Pinpoint the cell where the given text exists, returning its [X, Y] midpoint coordinate. 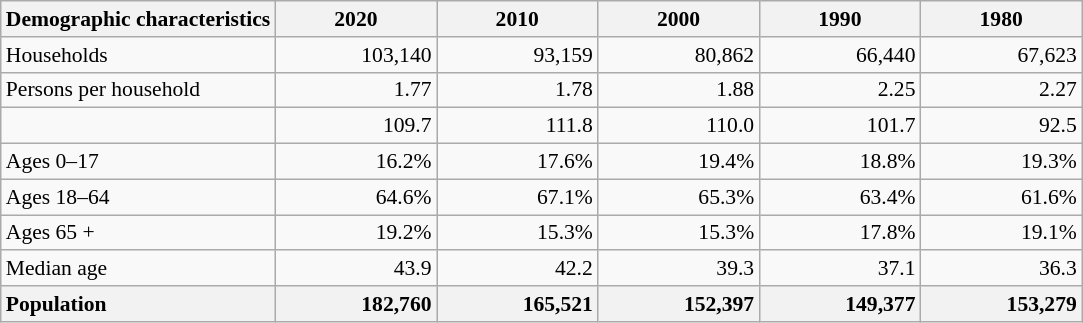
103,140 [356, 55]
Demographic characteristics [138, 19]
19.2% [356, 233]
110.0 [678, 126]
67.1% [518, 197]
61.6% [1002, 197]
18.8% [840, 162]
16.2% [356, 162]
19.3% [1002, 162]
Ages 0–17 [138, 162]
111.8 [518, 126]
149,377 [840, 304]
66,440 [840, 55]
1980 [1002, 19]
67,623 [1002, 55]
Ages 18–64 [138, 197]
92.5 [1002, 126]
65.3% [678, 197]
182,760 [356, 304]
2.27 [1002, 90]
2.25 [840, 90]
1.78 [518, 90]
101.7 [840, 126]
37.1 [840, 269]
19.1% [1002, 233]
17.6% [518, 162]
Households [138, 55]
2010 [518, 19]
42.2 [518, 269]
36.3 [1002, 269]
153,279 [1002, 304]
93,159 [518, 55]
63.4% [840, 197]
1990 [840, 19]
Persons per household [138, 90]
2020 [356, 19]
Ages 65 + [138, 233]
19.4% [678, 162]
Median age [138, 269]
165,521 [518, 304]
109.7 [356, 126]
1.88 [678, 90]
64.6% [356, 197]
80,862 [678, 55]
39.3 [678, 269]
2000 [678, 19]
17.8% [840, 233]
43.9 [356, 269]
1.77 [356, 90]
Population [138, 304]
152,397 [678, 304]
